For the text-containing cell, return its midpoint in [x, y] coordinate format. 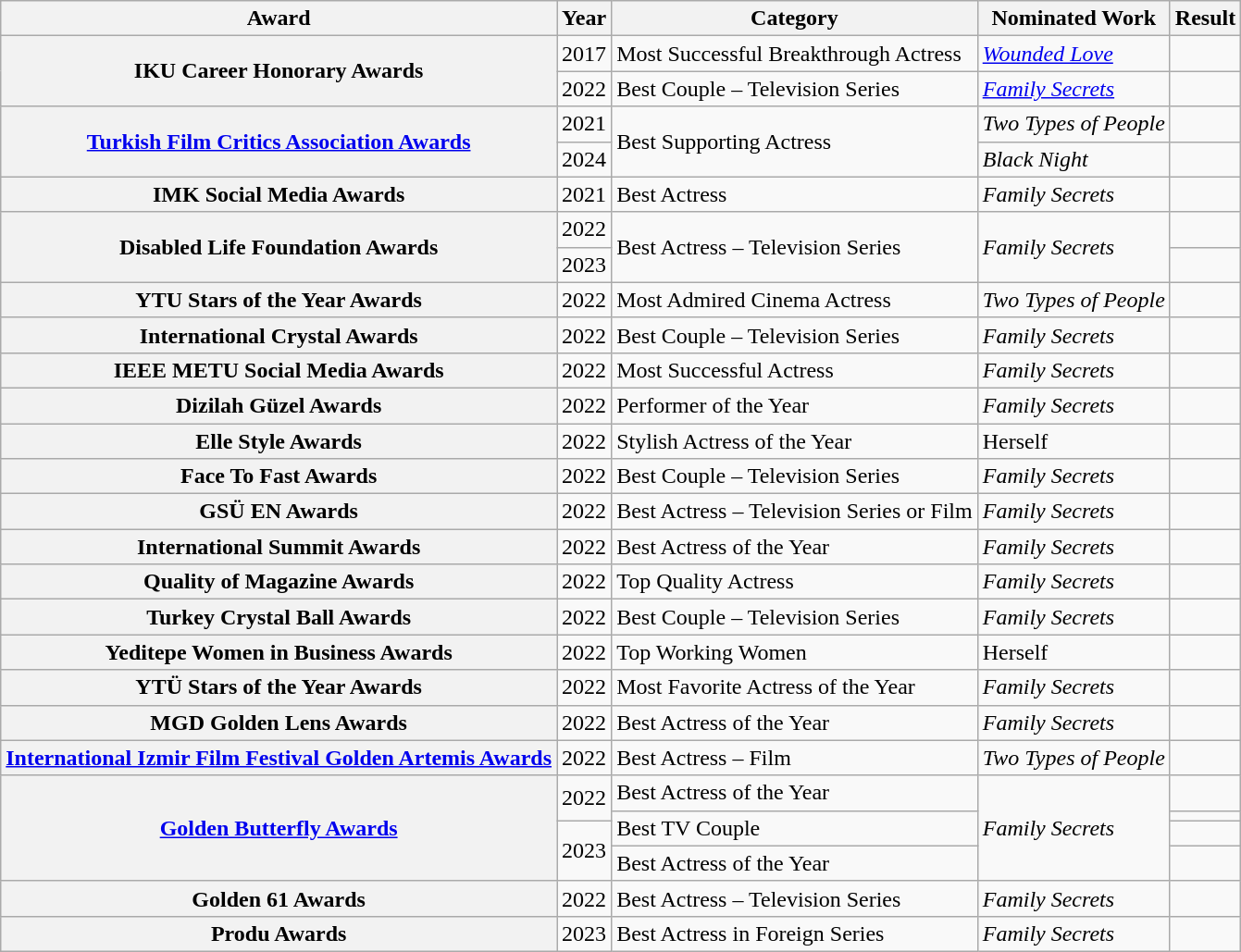
Nominated Work [1073, 19]
Produ Awards [279, 933]
Yeditepe Women in Business Awards [279, 652]
MGD Golden Lens Awards [279, 723]
Performer of the Year [795, 405]
Golden 61 Awards [279, 898]
Face To Fast Awards [279, 476]
IKU Career Honorary Awards [279, 71]
Golden Butterfly Awards [279, 828]
YTÜ Stars of the Year Awards [279, 687]
Black Night [1073, 159]
Wounded Love [1073, 54]
Most Admired Cinema Actress [795, 300]
Quality of Magazine Awards [279, 582]
International Izmir Film Festival Golden Artemis Awards [279, 758]
Best Actress in Foreign Series [795, 933]
YTU Stars of the Year Awards [279, 300]
International Crystal Awards [279, 335]
Most Successful Actress [795, 370]
Best Actress – Film [795, 758]
Category [795, 19]
Year [585, 19]
Top Working Women [795, 652]
Best Actress – Television Series or Film [795, 512]
International Summit Awards [279, 547]
Top Quality Actress [795, 582]
Most Favorite Actress of the Year [795, 687]
Turkey Crystal Ball Awards [279, 617]
Award [279, 19]
2017 [585, 54]
Best Actress [795, 194]
Disabled Life Foundation Awards [279, 247]
IEEE METU Social Media Awards [279, 370]
Result [1205, 19]
Stylish Actress of the Year [795, 441]
GSÜ EN Awards [279, 512]
IMK Social Media Awards [279, 194]
Most Successful Breakthrough Actress [795, 54]
Turkish Film Critics Association Awards [279, 142]
Dizilah Güzel Awards [279, 405]
Best TV Couple [795, 828]
2024 [585, 159]
Best Supporting Actress [795, 142]
Elle Style Awards [279, 441]
